For the text-containing cell, return its midpoint in (x, y) coordinate format. 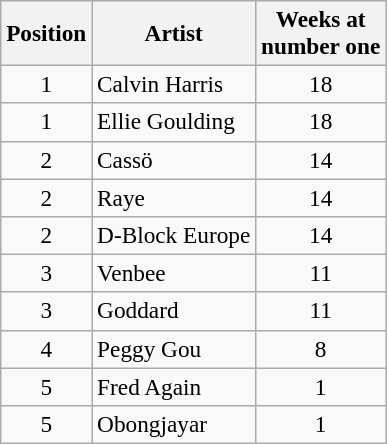
Goddard (174, 311)
Position (46, 32)
Raye (174, 197)
4 (46, 349)
Calvin Harris (174, 84)
Fred Again (174, 386)
Ellie Goulding (174, 122)
8 (321, 349)
Obongjayar (174, 424)
Artist (174, 32)
Cassö (174, 160)
Venbee (174, 273)
Peggy Gou (174, 349)
D-Block Europe (174, 235)
Weeks atnumber one (321, 32)
